Return the [x, y] coordinate for the center point of the cell that contains the specified text.  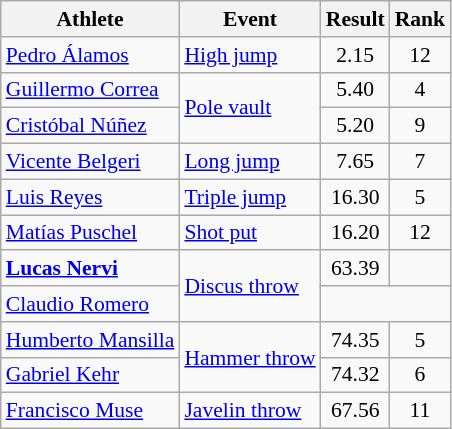
Triple jump [250, 197]
Gabriel Kehr [90, 375]
Lucas Nervi [90, 269]
Luis Reyes [90, 197]
Claudio Romero [90, 304]
Pedro Álamos [90, 55]
Humberto Mansilla [90, 340]
7.65 [356, 162]
Rank [420, 19]
Event [250, 19]
63.39 [356, 269]
Long jump [250, 162]
Shot put [250, 233]
Javelin throw [250, 411]
Discus throw [250, 286]
5.40 [356, 90]
67.56 [356, 411]
16.20 [356, 233]
4 [420, 90]
9 [420, 126]
Francisco Muse [90, 411]
74.32 [356, 375]
Vicente Belgeri [90, 162]
74.35 [356, 340]
High jump [250, 55]
7 [420, 162]
Result [356, 19]
2.15 [356, 55]
Guillermo Correa [90, 90]
6 [420, 375]
16.30 [356, 197]
11 [420, 411]
Pole vault [250, 108]
Hammer throw [250, 358]
Athlete [90, 19]
5.20 [356, 126]
Matías Puschel [90, 233]
Cristóbal Núñez [90, 126]
